Determine the [X, Y] coordinate at the center of the cell enclosing the given text.  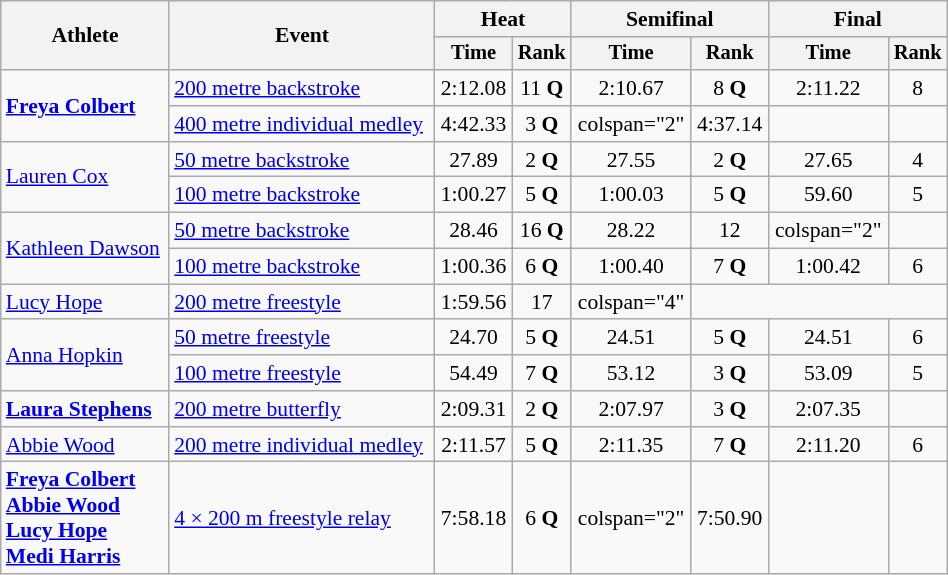
28.22 [631, 231]
Lauren Cox [85, 178]
Lucy Hope [85, 302]
53.09 [828, 373]
2:07.97 [631, 409]
24.70 [474, 338]
27.55 [631, 160]
Athlete [85, 36]
Laura Stephens [85, 409]
1:00.36 [474, 267]
1:00.40 [631, 267]
2:11.57 [474, 445]
Freya Colbert [85, 106]
Heat [503, 19]
27.65 [828, 160]
12 [730, 231]
Event [302, 36]
200 metre butterfly [302, 409]
4:42.33 [474, 124]
1:59.56 [474, 302]
7:50.90 [730, 518]
200 metre freestyle [302, 302]
11 Q [542, 88]
2:12.08 [474, 88]
2:11.20 [828, 445]
16 Q [542, 231]
7:58.18 [474, 518]
50 metre freestyle [302, 338]
2:11.22 [828, 88]
100 metre freestyle [302, 373]
2:10.67 [631, 88]
2:11.35 [631, 445]
4:37.14 [730, 124]
200 metre backstroke [302, 88]
54.49 [474, 373]
200 metre individual medley [302, 445]
Freya ColbertAbbie WoodLucy HopeMedi Harris [85, 518]
27.89 [474, 160]
4 × 200 m freestyle relay [302, 518]
Final [858, 19]
colspan="4" [631, 302]
8 [918, 88]
1:00.03 [631, 195]
2:09.31 [474, 409]
1:00.42 [828, 267]
Kathleen Dawson [85, 248]
1:00.27 [474, 195]
4 [918, 160]
2:07.35 [828, 409]
59.60 [828, 195]
Semifinal [670, 19]
Abbie Wood [85, 445]
400 metre individual medley [302, 124]
53.12 [631, 373]
Anna Hopkin [85, 356]
8 Q [730, 88]
28.46 [474, 231]
17 [542, 302]
